Search for the cell housing the specified text and yield its [X, Y] center coordinate. 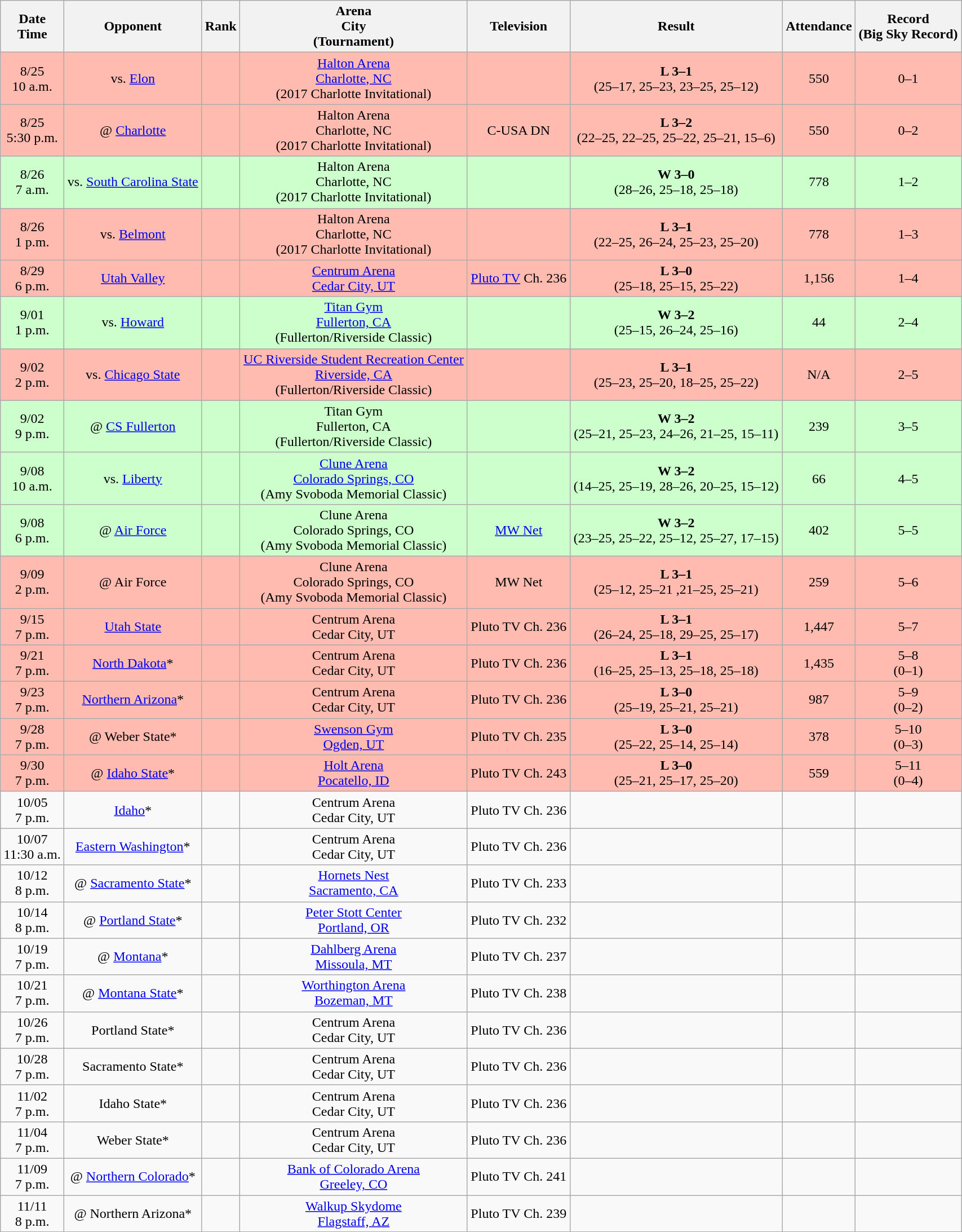
@ Charlotte [133, 130]
9/237 p.m. [33, 700]
5–9(0–2) [908, 700]
10/148 p.m. [33, 920]
5–8(0–1) [908, 663]
5–5 [908, 530]
10/217 p.m. [33, 993]
259 [818, 582]
W 3–2(25–15, 26–24, 25–16) [676, 323]
L 3–1(25–17, 25–23, 23–25, 25–12) [676, 78]
W 3–0(28–26, 25–18, 25–18) [676, 182]
378 [818, 736]
987 [818, 700]
Utah Valley [133, 279]
1,156 [818, 279]
Pluto TV Ch. 237 [518, 956]
Pluto TV Ch. 238 [518, 993]
Portland State* [133, 1030]
9/011 p.m. [33, 323]
Record(Big Sky Record) [908, 27]
vs. Liberty [133, 478]
@ CS Fullerton [133, 426]
L 3–0(25–19, 25–21, 25–21) [676, 700]
Pluto TV Ch. 232 [518, 920]
10/287 p.m. [33, 1067]
10/267 p.m. [33, 1030]
10/057 p.m. [33, 810]
5–11(0–4) [908, 774]
C-USA DN [518, 130]
8/261 p.m. [33, 234]
1,435 [818, 663]
vs. Belmont [133, 234]
1,447 [818, 626]
5–6 [908, 582]
L 3–1(26–24, 25–18, 29–25, 25–17) [676, 626]
Pluto TV Ch. 241 [518, 1176]
239 [818, 426]
@ Northern Colorado* [133, 1176]
ArenaCity(Tournament) [353, 27]
10/197 p.m. [33, 956]
2–5 [908, 374]
L 3–0(25–18, 25–15, 25–22) [676, 279]
L 3–1(25–12, 25–21 ,21–25, 25–21) [676, 582]
Eastern Washington* [133, 847]
Idaho State* [133, 1103]
9/217 p.m. [33, 663]
L 3–1(22–25, 26–24, 25–23, 25–20) [676, 234]
Hornets NestSacramento, CA [353, 883]
Result [676, 27]
vs. South Carolina State [133, 182]
Dahlberg ArenaMissoula, MT [353, 956]
9/307 p.m. [33, 774]
North Dakota* [133, 663]
9/0810 a.m. [33, 478]
Opponent [133, 27]
@ Montana State* [133, 993]
Idaho* [133, 810]
11/097 p.m. [33, 1176]
0–2 [908, 130]
Bank of Colorado ArenaGreeley, CO [353, 1176]
3–5 [908, 426]
10/128 p.m. [33, 883]
Pluto TV Ch. 235 [518, 736]
Holt ArenaPocatello, ID [353, 774]
Pluto TV Ch. 243 [518, 774]
66 [818, 478]
vs. Chicago State [133, 374]
5–10(0–3) [908, 736]
L 3–0(25–22, 25–14, 25–14) [676, 736]
@ Sacramento State* [133, 883]
8/296 p.m. [33, 279]
9/092 p.m. [33, 582]
Utah State [133, 626]
Attendance [818, 27]
Television [518, 27]
W 3–2(25–21, 25–23, 24–26, 21–25, 15–11) [676, 426]
10/0711:30 a.m. [33, 847]
559 [818, 774]
9/086 p.m. [33, 530]
N/A [818, 374]
Sacramento State* [133, 1067]
Peter Stott CenterPortland, OR [353, 920]
2–4 [908, 323]
vs. Howard [133, 323]
9/029 p.m. [33, 426]
1–4 [908, 279]
402 [818, 530]
9/287 p.m. [33, 736]
11/047 p.m. [33, 1140]
1–3 [908, 234]
5–7 [908, 626]
vs. Elon [133, 78]
11/027 p.m. [33, 1103]
Rank [221, 27]
Pluto TV Ch. 233 [518, 883]
8/2510 a.m. [33, 78]
UC Riverside Student Recreation CenterRiverside, CA(Fullerton/Riverside Classic) [353, 374]
Walkup SkydomeFlagstaff, AZ [353, 1213]
8/267 a.m. [33, 182]
@ Idaho State* [133, 774]
4–5 [908, 478]
Pluto TV Ch. 239 [518, 1213]
@ Northern Arizona* [133, 1213]
0–1 [908, 78]
L 3–0(25–21, 25–17, 25–20) [676, 774]
@ Weber State* [133, 736]
W 3–2(23–25, 25–22, 25–12, 25–27, 17–15) [676, 530]
Northern Arizona* [133, 700]
9/157 p.m. [33, 626]
DateTime [33, 27]
44 [818, 323]
@ Portland State* [133, 920]
8/255:30 p.m. [33, 130]
Weber State* [133, 1140]
@ Montana* [133, 956]
L 3–2(22–25, 22–25, 25–22, 25–21, 15–6) [676, 130]
L 3–1(16–25, 25–13, 25–18, 25–18) [676, 663]
L 3–1(25–23, 25–20, 18–25, 25–22) [676, 374]
1–2 [908, 182]
11/118 p.m. [33, 1213]
Worthington ArenaBozeman, MT [353, 993]
9/022 p.m. [33, 374]
Swenson GymOgden, UT [353, 736]
W 3–2(14–25, 25–19, 28–26, 20–25, 15–12) [676, 478]
